Capture the cell that displays the provided text and extract its [x, y] central coordinate. 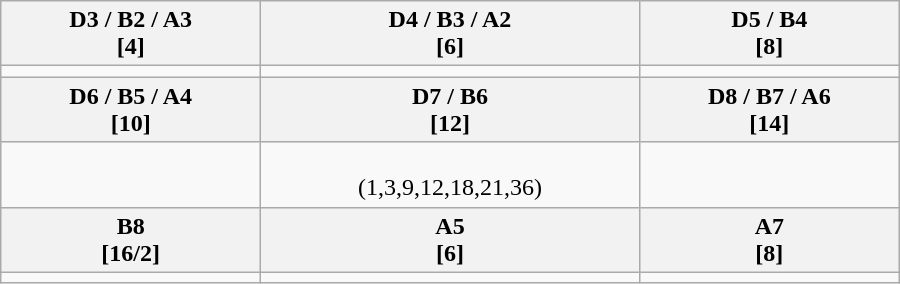
D8 / B7 / A6[14] [769, 110]
D6 / B5 / A4[10] [131, 110]
D3 / B2 / A3[4] [131, 34]
D5 / B4[8] [769, 34]
(1,3,9,12,18,21,36) [450, 174]
A5[6] [450, 240]
A7[8] [769, 240]
B8[16/2] [131, 240]
D4 / B3 / A2[6] [450, 34]
D7 / B6[12] [450, 110]
